Pinpoint the cell where the given text exists, returning its (X, Y) midpoint coordinate. 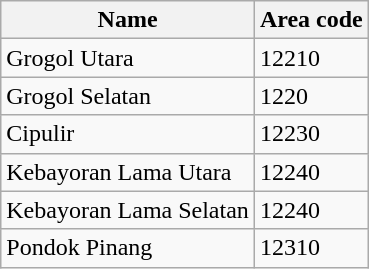
12230 (311, 134)
Cipulir (128, 134)
12310 (311, 248)
12210 (311, 58)
Grogol Utara (128, 58)
Kebayoran Lama Selatan (128, 210)
Pondok Pinang (128, 248)
Grogol Selatan (128, 96)
Name (128, 20)
Kebayoran Lama Utara (128, 172)
1220 (311, 96)
Area code (311, 20)
